Find where the given text appears and provide that cell's center as [x, y] coordinate. 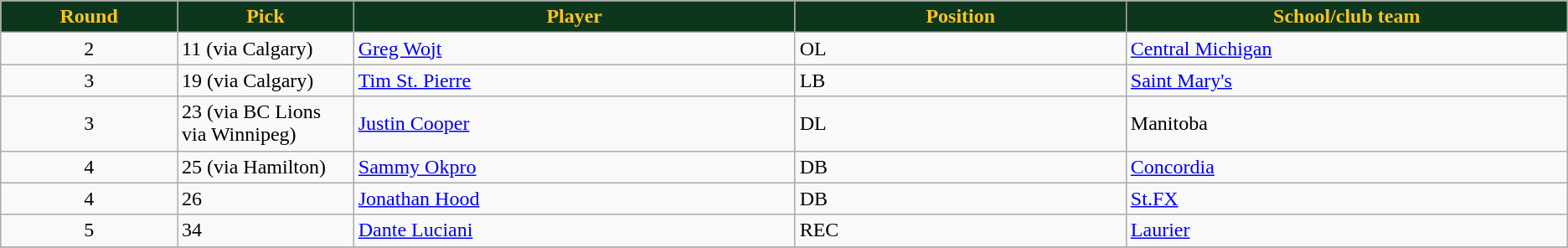
Greg Wojt [575, 49]
OL [960, 49]
Pick [266, 17]
Sammy Okpro [575, 167]
Laurier [1347, 230]
REC [960, 230]
Tim St. Pierre [575, 80]
25 (via Hamilton) [266, 167]
Round [89, 17]
Central Michigan [1347, 49]
2 [89, 49]
34 [266, 230]
School/club team [1347, 17]
Saint Mary's [1347, 80]
Player [575, 17]
5 [89, 230]
LB [960, 80]
11 (via Calgary) [266, 49]
Concordia [1347, 167]
Dante Luciani [575, 230]
Justin Cooper [575, 124]
Manitoba [1347, 124]
Position [960, 17]
Jonathan Hood [575, 199]
19 (via Calgary) [266, 80]
DL [960, 124]
23 (via BC Lions via Winnipeg) [266, 124]
St.FX [1347, 199]
26 [266, 199]
